Capture the cell that displays the provided text and extract its [X, Y] central coordinate. 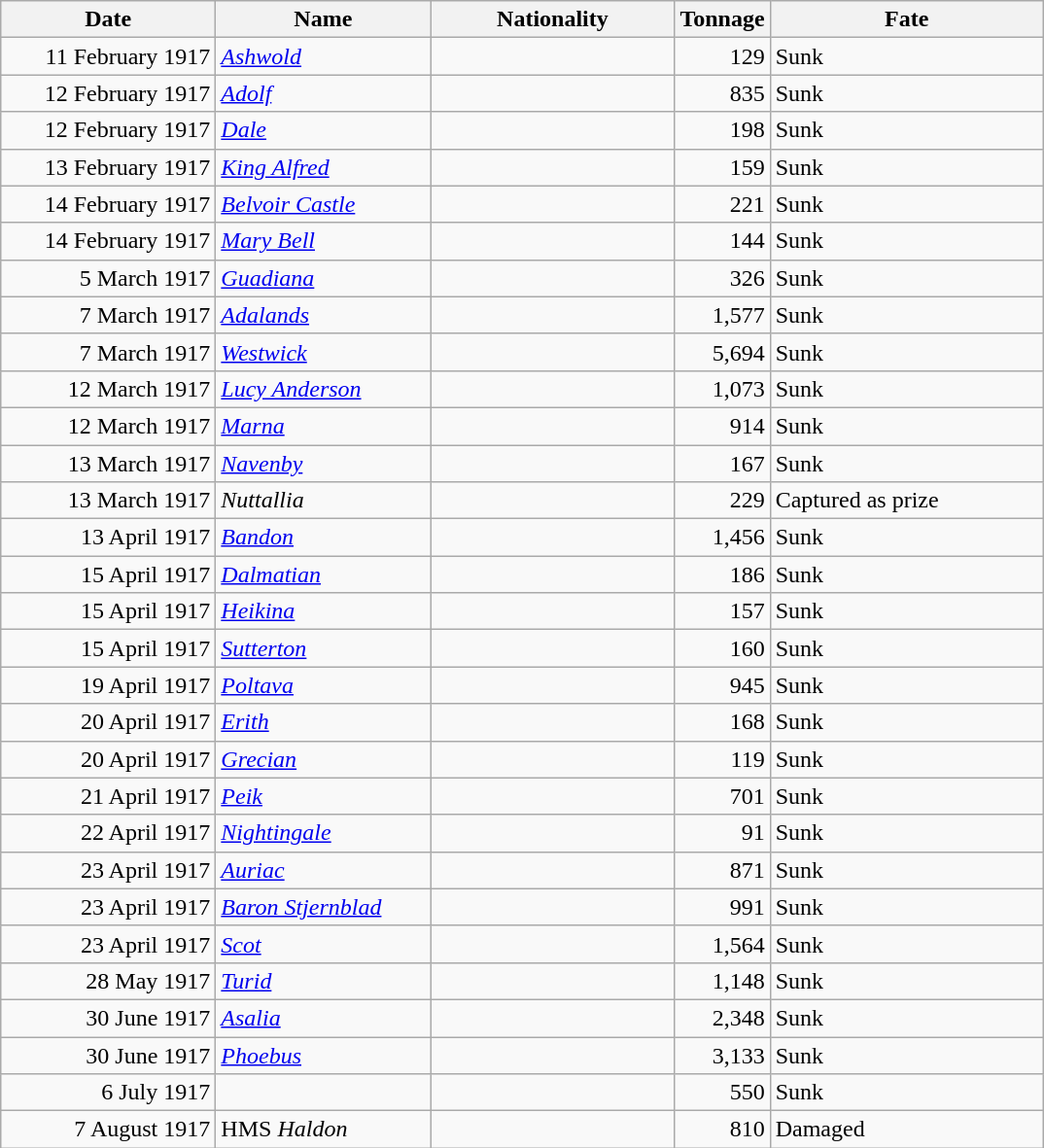
1,073 [722, 389]
Nationality [552, 19]
Date [109, 19]
835 [722, 93]
Poltava [323, 685]
5 March 1917 [109, 278]
21 April 1917 [109, 796]
159 [722, 167]
Phoebus [323, 1055]
991 [722, 907]
914 [722, 426]
Captured as prize [906, 501]
144 [722, 241]
Lucy Anderson [323, 389]
Belvoir Castle [323, 204]
Marna [323, 426]
6 July 1917 [109, 1093]
Navenby [323, 464]
Fate [906, 19]
1,577 [722, 315]
160 [722, 648]
3,133 [722, 1055]
326 [722, 278]
167 [722, 464]
1,564 [722, 944]
945 [722, 685]
5,694 [722, 352]
Asalia [323, 1018]
Tonnage [722, 19]
Scot [323, 944]
129 [722, 56]
198 [722, 130]
Westwick [323, 352]
Adolf [323, 93]
Guadiana [323, 278]
Grecian [323, 759]
Mary Bell [323, 241]
Turid [323, 981]
Ashwold [323, 56]
Bandon [323, 538]
Sutterton [323, 648]
810 [722, 1130]
13 February 1917 [109, 167]
Nightingale [323, 833]
Erith [323, 722]
Nuttallia [323, 501]
HMS Haldon [323, 1130]
1,456 [722, 538]
11 February 1917 [109, 56]
Baron Stjernblad [323, 907]
Heikina [323, 611]
701 [722, 796]
168 [722, 722]
28 May 1917 [109, 981]
Adalands [323, 315]
22 April 1917 [109, 833]
13 April 1917 [109, 538]
7 August 1917 [109, 1130]
1,148 [722, 981]
157 [722, 611]
Damaged [906, 1130]
Auriac [323, 870]
Peik [323, 796]
871 [722, 870]
186 [722, 574]
Dale [323, 130]
91 [722, 833]
229 [722, 501]
King Alfred [323, 167]
221 [722, 204]
550 [722, 1093]
119 [722, 759]
19 April 1917 [109, 685]
Dalmatian [323, 574]
2,348 [722, 1018]
Name [323, 19]
